Return the [X, Y] coordinate for the center point of the cell that contains the specified text.  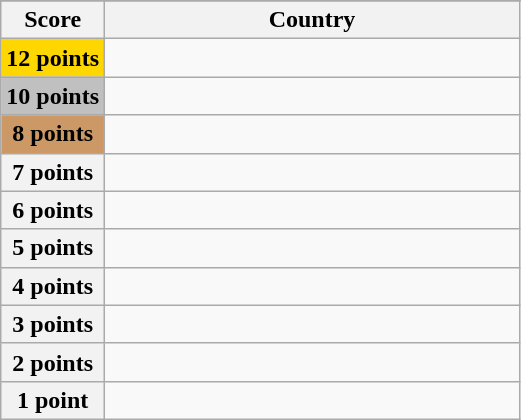
Score [53, 20]
7 points [53, 172]
12 points [53, 58]
2 points [53, 362]
10 points [53, 96]
8 points [53, 134]
6 points [53, 210]
Country [312, 20]
4 points [53, 286]
5 points [53, 248]
3 points [53, 324]
1 point [53, 400]
